Find where the given text appears and provide that cell's center as (x, y) coordinate. 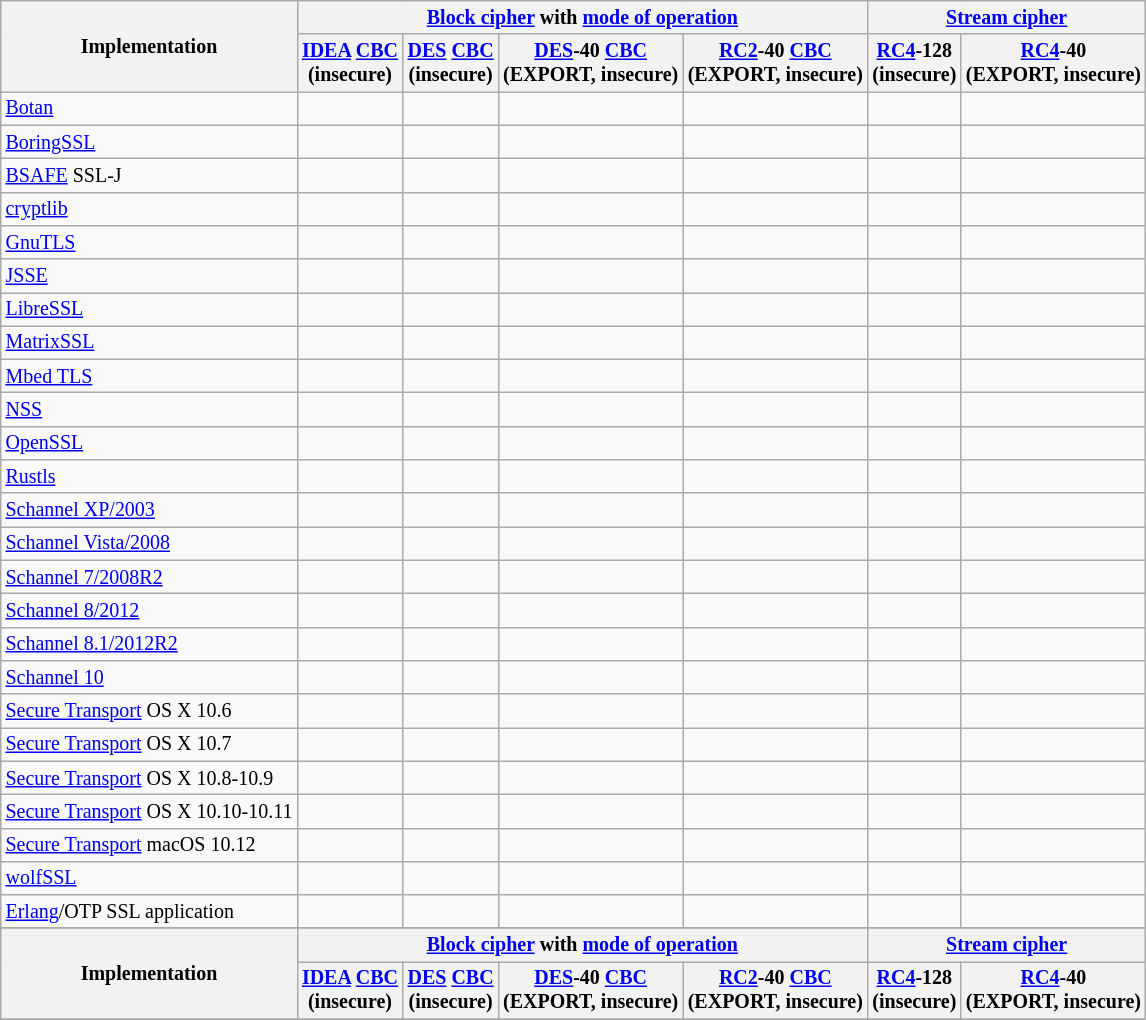
OpenSSL (149, 444)
Secure Transport OS X 10.10-10.11 (149, 812)
Schannel 8/2012 (149, 610)
Schannel Vista/2008 (149, 544)
GnuTLS (149, 242)
Erlang/OTP SSL application (149, 912)
Secure Transport OS X 10.7 (149, 744)
LibreSSL (149, 310)
Schannel 7/2008R2 (149, 578)
Secure Transport OS X 10.6 (149, 710)
cryptlib (149, 208)
MatrixSSL (149, 342)
Schannel 10 (149, 678)
Secure Transport macOS 10.12 (149, 844)
BSAFE SSL-J (149, 176)
Mbed TLS (149, 376)
wolfSSL (149, 878)
Secure Transport OS X 10.8-10.9 (149, 778)
Botan (149, 108)
Schannel XP/2003 (149, 510)
Schannel 8.1/2012R2 (149, 644)
JSSE (149, 276)
Rustls (149, 476)
BoringSSL (149, 142)
NSS (149, 410)
